For the text-containing cell, return its midpoint in [x, y] coordinate format. 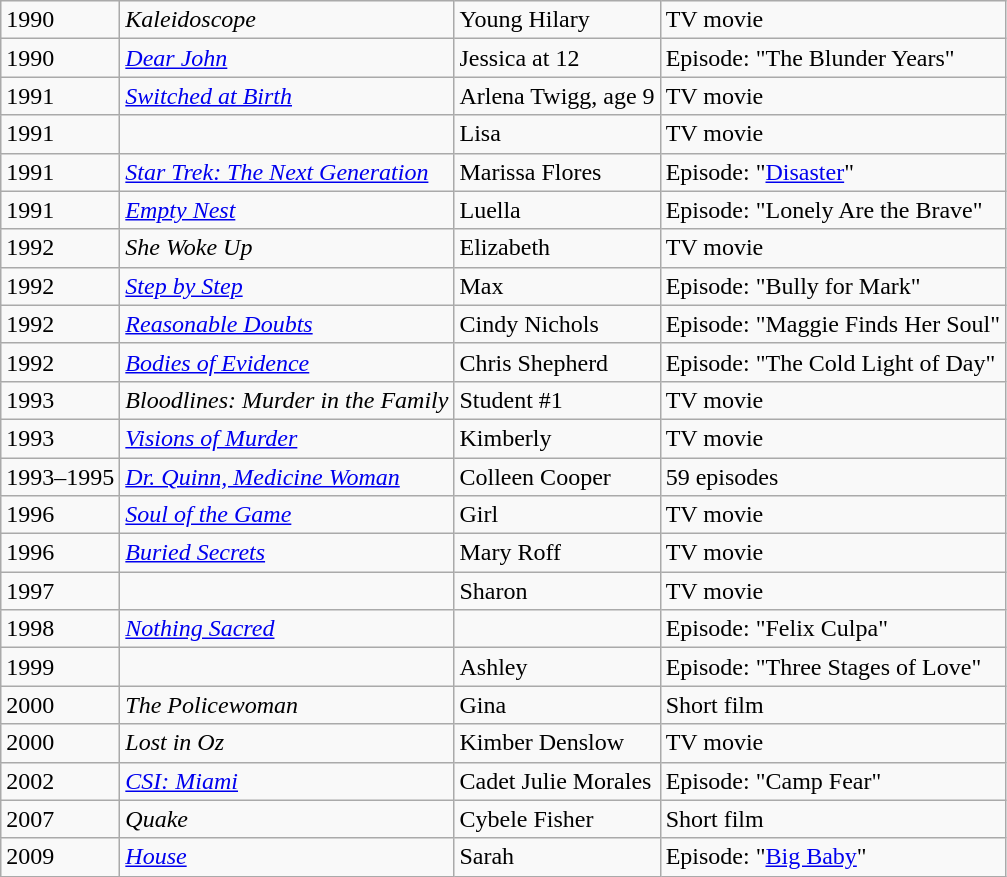
Sarah [557, 857]
Quake [287, 819]
Episode: "Bully for Mark" [832, 286]
1993–1995 [60, 477]
Empty Nest [287, 210]
Switched at Birth [287, 96]
Young Hilary [557, 20]
Episode: "Three Stages of Love" [832, 667]
Lost in Oz [287, 743]
Buried Secrets [287, 553]
Dear John [287, 58]
1999 [60, 667]
Episode: "The Cold Light of Day" [832, 362]
Luella [557, 210]
1997 [60, 591]
Episode: "Lonely Are the Brave" [832, 210]
Max [557, 286]
Visions of Murder [287, 438]
Episode: "Disaster" [832, 172]
Reasonable Doubts [287, 324]
2009 [60, 857]
Cybele Fisher [557, 819]
Sharon [557, 591]
House [287, 857]
2002 [60, 781]
Episode: "Camp Fear" [832, 781]
Colleen Cooper [557, 477]
CSI: Miami [287, 781]
Marissa Flores [557, 172]
Chris Shepherd [557, 362]
Episode: "Big Baby" [832, 857]
Gina [557, 705]
Jessica at 12 [557, 58]
Kaleidoscope [287, 20]
Episode: "Felix Culpa" [832, 629]
Mary Roff [557, 553]
59 episodes [832, 477]
1998 [60, 629]
Ashley [557, 667]
Star Trek: The Next Generation [287, 172]
Student #1 [557, 400]
She Woke Up [287, 248]
Dr. Quinn, Medicine Woman [287, 477]
Bloodlines: Murder in the Family [287, 400]
2007 [60, 819]
Step by Step [287, 286]
Cadet Julie Morales [557, 781]
Kimber Denslow [557, 743]
Nothing Sacred [287, 629]
Kimberly [557, 438]
Cindy Nichols [557, 324]
Elizabeth [557, 248]
Bodies of Evidence [287, 362]
Episode: "Maggie Finds Her Soul" [832, 324]
Episode: "The Blunder Years" [832, 58]
Lisa [557, 134]
Soul of the Game [287, 515]
Girl [557, 515]
Arlena Twigg, age 9 [557, 96]
The Policewoman [287, 705]
